Output the (X, Y) coordinate of the center of the cell containing the given text.  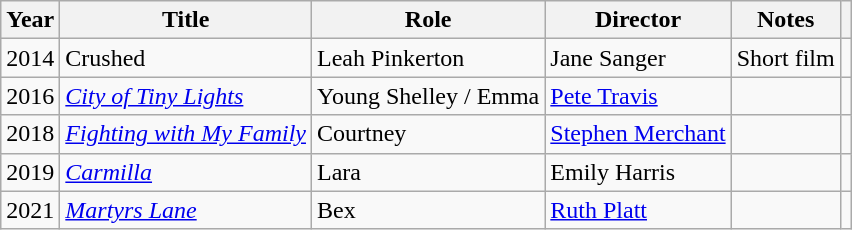
Carmilla (186, 172)
Fighting with My Family (186, 134)
Leah Pinkerton (428, 58)
Notes (786, 20)
2019 (30, 172)
City of Tiny Lights (186, 96)
Role (428, 20)
Young Shelley / Emma (428, 96)
Director (638, 20)
Year (30, 20)
Crushed (186, 58)
Short film (786, 58)
Jane Sanger (638, 58)
Pete Travis (638, 96)
Martyrs Lane (186, 210)
Stephen Merchant (638, 134)
2018 (30, 134)
2021 (30, 210)
Emily Harris (638, 172)
Bex (428, 210)
Title (186, 20)
Lara (428, 172)
Courtney (428, 134)
2016 (30, 96)
Ruth Platt (638, 210)
2014 (30, 58)
